For the text-containing cell, return its midpoint in (X, Y) coordinate format. 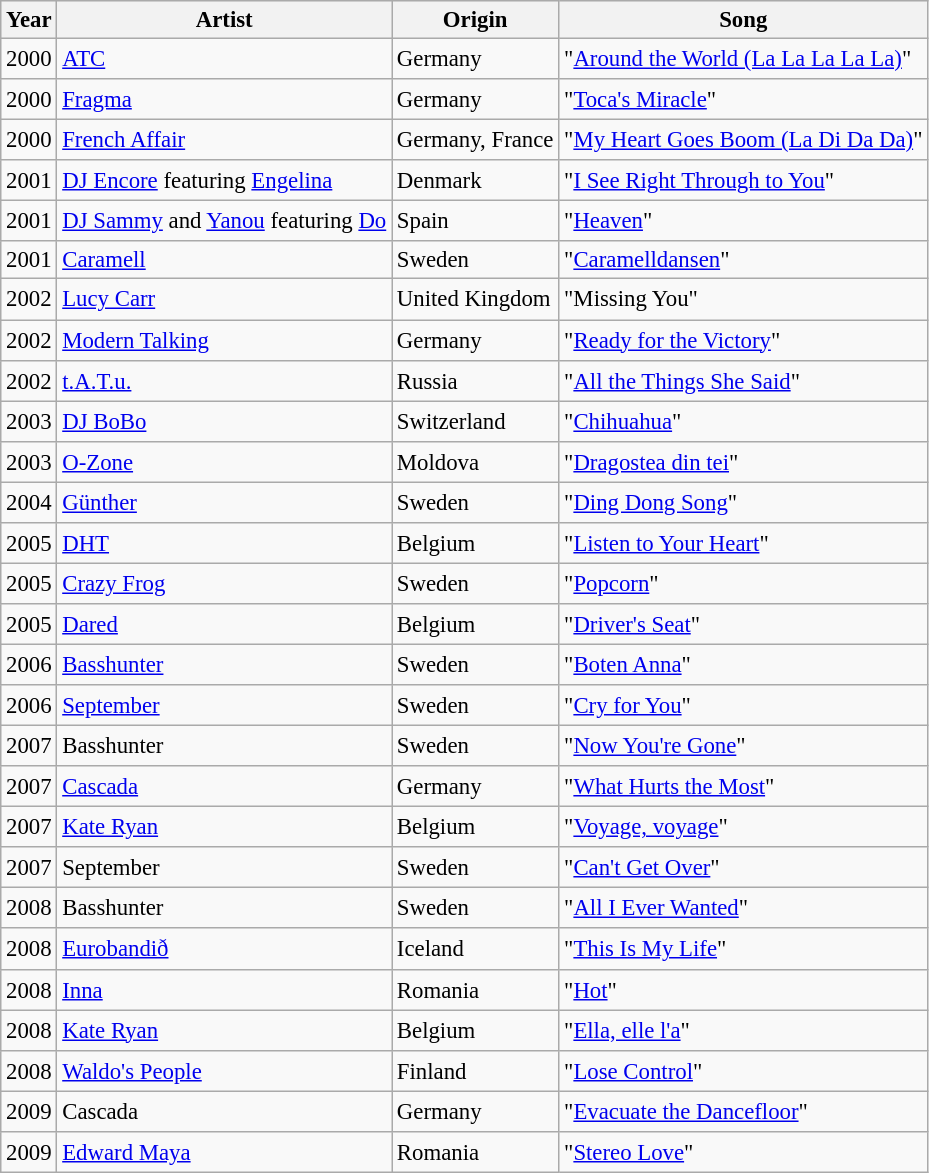
Caramell (224, 261)
Origin (476, 20)
Year (29, 20)
Russia (476, 380)
Artist (224, 20)
Inna (224, 990)
"Can't Get Over" (744, 868)
t.A.T.u. (224, 380)
"Hot" (744, 990)
"This Is My Life" (744, 950)
"Popcorn" (744, 584)
Denmark (476, 180)
Song (744, 20)
DHT (224, 544)
Waldo's People (224, 1070)
"Chihuahua" (744, 422)
"Ready for the Victory" (744, 340)
"Listen to Your Heart" (744, 544)
"Stereo Love" (744, 1152)
"Lose Control" (744, 1070)
Switzerland (476, 422)
Moldova (476, 462)
Finland (476, 1070)
"Ella, elle l'a" (744, 1030)
2004 (29, 502)
Eurobandið (224, 950)
"Missing You" (744, 300)
O-Zone (224, 462)
"What Hurts the Most" (744, 786)
Germany, France (476, 140)
"All I Ever Wanted" (744, 908)
Crazy Frog (224, 584)
"Dragostea din tei" (744, 462)
"Driver's Seat" (744, 624)
DJ Sammy and Yanou featuring Do (224, 222)
"My Heart Goes Boom (La Di Da Da)" (744, 140)
Modern Talking (224, 340)
Fragma (224, 100)
Iceland (476, 950)
"Cry for You" (744, 706)
"I See Right Through to You" (744, 180)
Spain (476, 222)
DJ Encore featuring Engelina (224, 180)
"Around the World (La La La La La)" (744, 60)
"Voyage, voyage" (744, 828)
"Caramelldansen" (744, 261)
"All the Things She Said" (744, 380)
Edward Maya (224, 1152)
"Evacuate the Dancefloor" (744, 1112)
"Now You're Gone" (744, 746)
"Boten Anna" (744, 664)
"Ding Dong Song" (744, 502)
Dared (224, 624)
ATC (224, 60)
Lucy Carr (224, 300)
United Kingdom (476, 300)
"Heaven" (744, 222)
Günther (224, 502)
"Toca's Miracle" (744, 100)
French Affair (224, 140)
DJ BoBo (224, 422)
